Output the (x, y) coordinate of the center of the cell containing the given text.  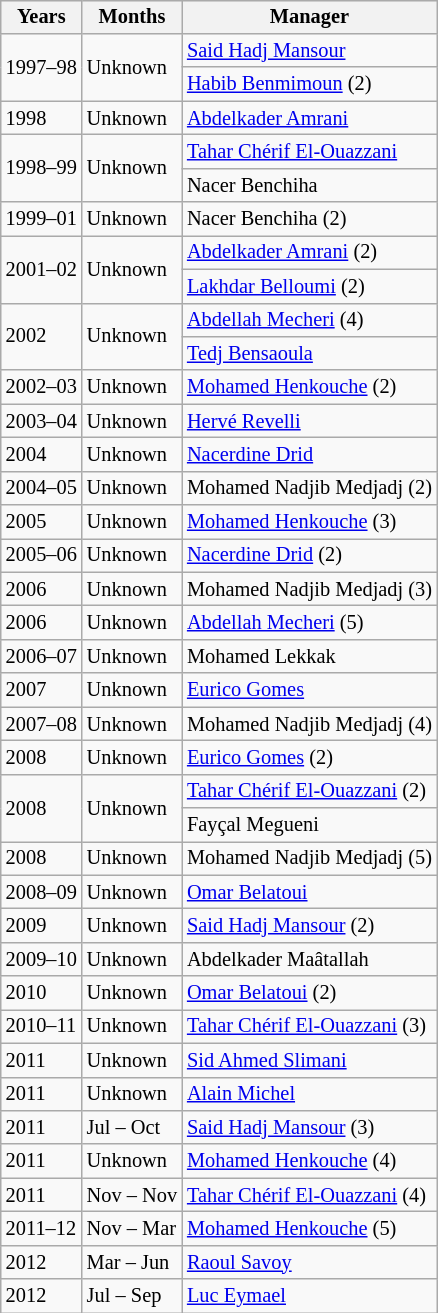
Mohamed Henkouche (5) (310, 1229)
Nacer Benchiha (310, 185)
Omar Belatoui (310, 892)
2004–05 (42, 488)
2008–09 (42, 892)
2004 (42, 455)
2010–11 (42, 1027)
1997–98 (42, 68)
Alain Michel (310, 1094)
2009 (42, 926)
Jul – Sep (132, 1296)
Hervé Revelli (310, 421)
Mohamed Lekkak (310, 657)
Nacerdine Drid (310, 455)
2002–03 (42, 387)
Nacer Benchiha (2) (310, 219)
Habib Benmimoun (2) (310, 84)
2007–08 (42, 724)
Mohamed Henkouche (3) (310, 522)
Said Hadj Mansour (2) (310, 926)
2005–06 (42, 556)
Said Hadj Mansour (310, 51)
Nov – Nov (132, 1195)
Sid Ahmed Slimani (310, 1060)
1998–99 (42, 168)
Eurico Gomes (310, 690)
Tedj Bensaoula (310, 354)
2011–12 (42, 1229)
2006–07 (42, 657)
2010 (42, 993)
Abdellah Mecheri (5) (310, 623)
Nacerdine Drid (2) (310, 556)
Mohamed Nadjib Medjadj (5) (310, 859)
Abdelkader Amrani (310, 118)
2002 (42, 336)
1999–01 (42, 219)
Months (132, 17)
Said Hadj Mansour (3) (310, 1128)
2005 (42, 522)
Jul – Oct (132, 1128)
Manager (310, 17)
Fayçal Megueni (310, 825)
Mar – Jun (132, 1262)
Mohamed Henkouche (4) (310, 1161)
2001–02 (42, 270)
Raoul Savoy (310, 1262)
Nov – Mar (132, 1229)
Abdellah Mecheri (4) (310, 320)
Tahar Chérif El-Ouazzani (310, 152)
2007 (42, 690)
1998 (42, 118)
Lakhdar Belloumi (2) (310, 286)
Mohamed Henkouche (2) (310, 387)
Tahar Chérif El-Ouazzani (4) (310, 1195)
Mohamed Nadjib Medjadj (4) (310, 724)
Mohamed Nadjib Medjadj (3) (310, 589)
Mohamed Nadjib Medjadj (2) (310, 488)
2009–10 (42, 960)
Luc Eymael (310, 1296)
Omar Belatoui (2) (310, 993)
Abdelkader Amrani (2) (310, 253)
Tahar Chérif El-Ouazzani (2) (310, 791)
Tahar Chérif El-Ouazzani (3) (310, 1027)
Abdelkader Maâtallah (310, 960)
Years (42, 17)
Eurico Gomes (2) (310, 758)
2003–04 (42, 421)
